Capture the cell that displays the provided text and extract its (x, y) central coordinate. 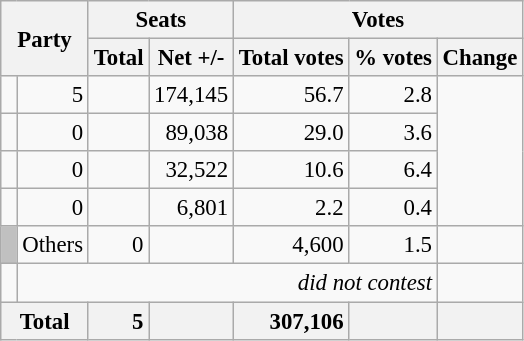
Total votes (290, 58)
32,522 (192, 170)
3.6 (393, 133)
Votes (378, 20)
56.7 (290, 95)
89,038 (192, 133)
1.5 (393, 245)
2.8 (393, 95)
0.4 (393, 208)
29.0 (290, 133)
Others (52, 245)
2.2 (290, 208)
174,145 (192, 95)
Seats (160, 20)
6,801 (192, 208)
% votes (393, 58)
307,106 (290, 321)
Party (45, 38)
Change (480, 58)
did not contest (227, 283)
6.4 (393, 170)
Net +/- (192, 58)
4,600 (290, 245)
10.6 (290, 170)
